Locate the cell with the specified text and output its [X, Y] center coordinate. 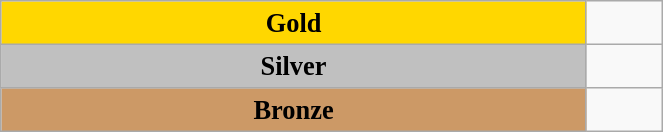
Gold [294, 22]
Silver [294, 66]
Bronze [294, 109]
